Identify which cell holds the provided text, then report its (x, y) central coordinate. 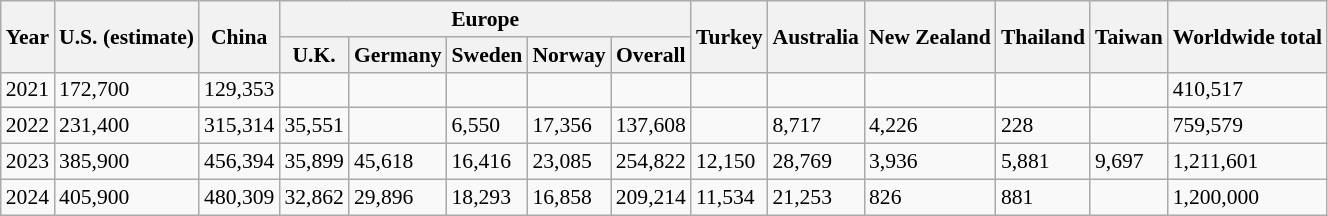
Turkey (730, 36)
2021 (28, 90)
11,534 (730, 197)
9,697 (1129, 162)
Year (28, 36)
2023 (28, 162)
881 (1043, 197)
Sweden (488, 55)
12,150 (730, 162)
1,211,601 (1248, 162)
35,551 (314, 126)
254,822 (651, 162)
6,550 (488, 126)
U.K. (314, 55)
23,085 (568, 162)
New Zealand (930, 36)
228 (1043, 126)
410,517 (1248, 90)
16,858 (568, 197)
China (239, 36)
231,400 (126, 126)
5,881 (1043, 162)
2022 (28, 126)
4,226 (930, 126)
3,936 (930, 162)
129,353 (239, 90)
16,416 (488, 162)
Australia (816, 36)
Worldwide total (1248, 36)
315,314 (239, 126)
137,608 (651, 126)
405,900 (126, 197)
385,900 (126, 162)
456,394 (239, 162)
18,293 (488, 197)
Norway (568, 55)
826 (930, 197)
17,356 (568, 126)
Thailand (1043, 36)
Europe (485, 19)
1,200,000 (1248, 197)
480,309 (239, 197)
28,769 (816, 162)
172,700 (126, 90)
45,618 (398, 162)
21,253 (816, 197)
2024 (28, 197)
Overall (651, 55)
29,896 (398, 197)
U.S. (estimate) (126, 36)
35,899 (314, 162)
8,717 (816, 126)
Taiwan (1129, 36)
Germany (398, 55)
209,214 (651, 197)
759,579 (1248, 126)
32,862 (314, 197)
